Return [x, y] of the center of cell containing provided text 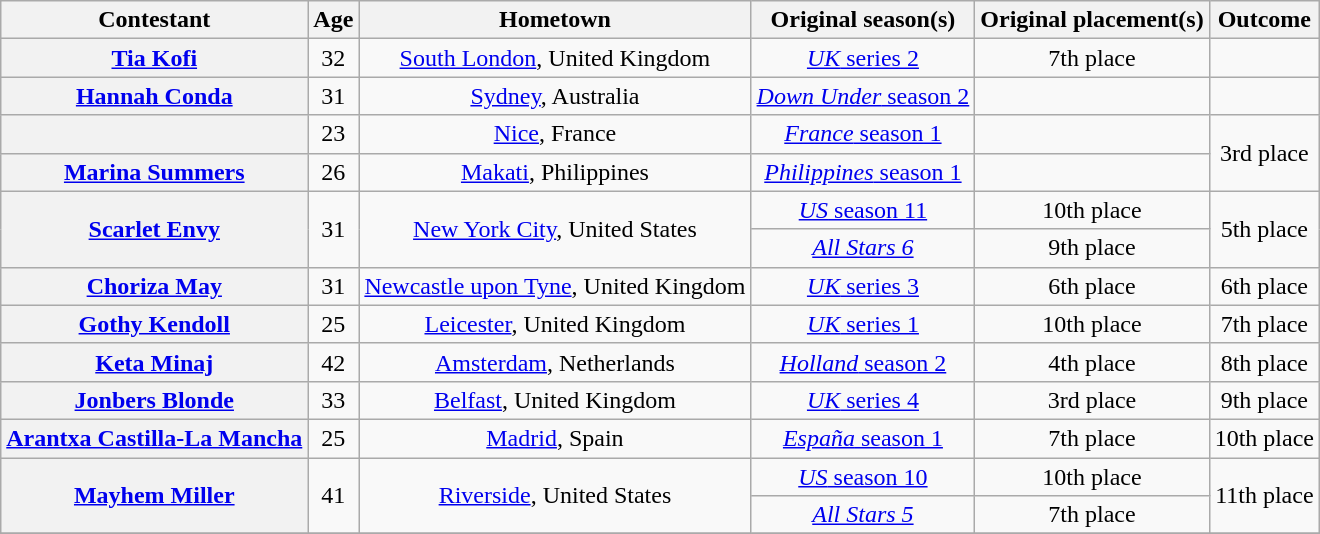
8th place [1264, 362]
Jonbers Blonde [154, 400]
UK series 1 [863, 324]
Nice, France [555, 134]
33 [334, 400]
Down Under season 2 [863, 96]
Outcome [1264, 20]
Hannah Conda [154, 96]
Marina Summers [154, 172]
Hometown [555, 20]
Riverside, United States [555, 496]
Makati, Philippines [555, 172]
41 [334, 496]
All Stars 6 [863, 248]
Newcastle upon Tyne, United Kingdom [555, 286]
España season 1 [863, 438]
Leicester, United Kingdom [555, 324]
France season 1 [863, 134]
Amsterdam, Netherlands [555, 362]
Arantxa Castilla-La Mancha [154, 438]
5th place [1264, 229]
Scarlet Envy [154, 229]
4th place [1092, 362]
Philippines season 1 [863, 172]
New York City, United States [555, 229]
All Stars 5 [863, 515]
UK series 2 [863, 58]
Choriza May [154, 286]
32 [334, 58]
US season 11 [863, 210]
Mayhem Miller [154, 496]
11th place [1264, 496]
Sydney, Australia [555, 96]
Tia Kofi [154, 58]
South London, United Kingdom [555, 58]
Original placement(s) [1092, 20]
Gothy Kendoll [154, 324]
26 [334, 172]
UK series 4 [863, 400]
Keta Minaj [154, 362]
Madrid, Spain [555, 438]
Original season(s) [863, 20]
23 [334, 134]
Holland season 2 [863, 362]
US season 10 [863, 477]
Belfast, United Kingdom [555, 400]
Contestant [154, 20]
42 [334, 362]
UK series 3 [863, 286]
Age [334, 20]
